Identify which cell holds the provided text, then report its [X, Y] central coordinate. 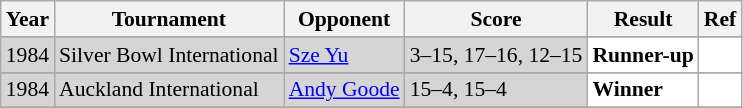
Result [642, 19]
3–15, 17–16, 12–15 [496, 55]
Auckland International [169, 90]
Opponent [344, 19]
Year [28, 19]
Silver Bowl International [169, 55]
Ref [720, 19]
Sze Yu [344, 55]
Score [496, 19]
15–4, 15–4 [496, 90]
Winner [642, 90]
Andy Goode [344, 90]
Tournament [169, 19]
Runner-up [642, 55]
